Return the [X, Y] coordinate for the center point of the cell that contains the specified text.  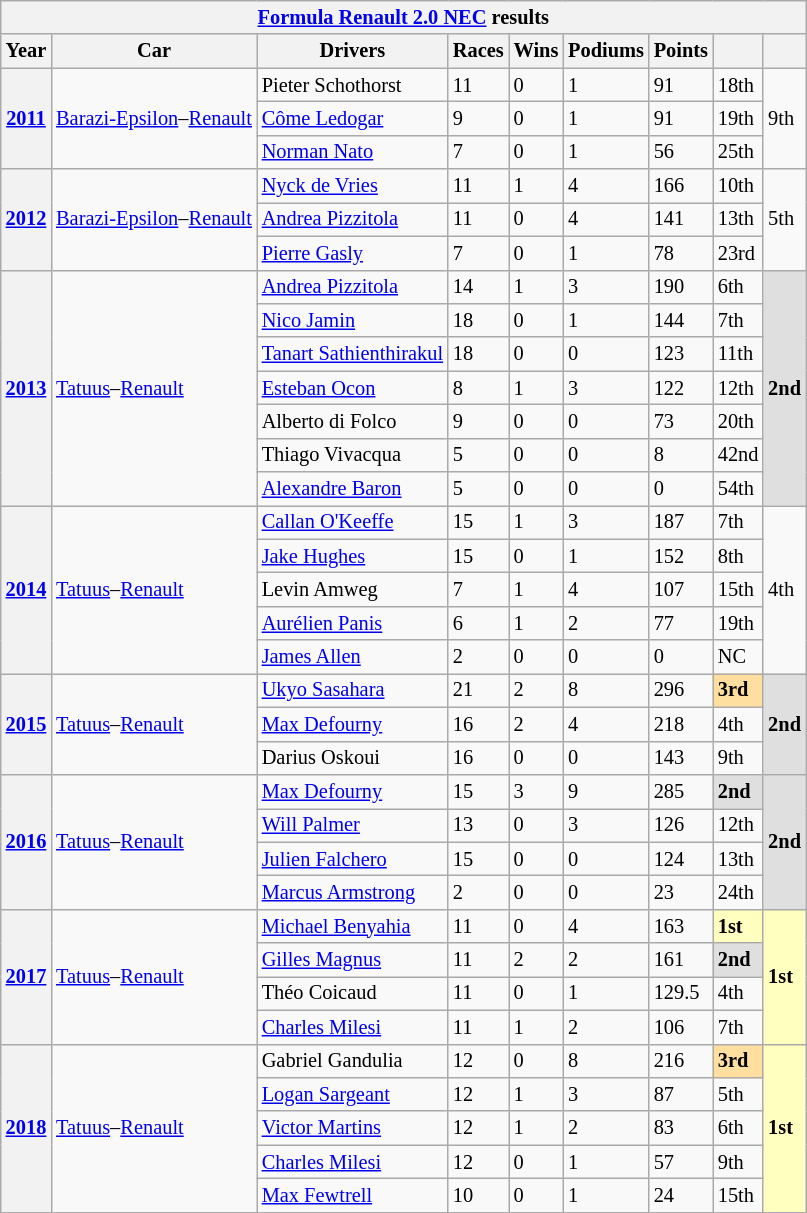
21 [478, 690]
126 [681, 825]
Nyck de Vries [352, 186]
Levin Amweg [352, 589]
83 [681, 1128]
2013 [26, 388]
122 [681, 388]
Jake Hughes [352, 556]
Théo Coicaud [352, 993]
Esteban Ocon [352, 388]
Darius Oskoui [352, 758]
James Allen [352, 657]
73 [681, 421]
11th [738, 354]
10 [478, 1195]
10th [738, 186]
57 [681, 1162]
106 [681, 1027]
Michael Benyahia [352, 926]
161 [681, 960]
129.5 [681, 993]
216 [681, 1061]
Wins [536, 51]
123 [681, 354]
Marcus Armstrong [352, 892]
152 [681, 556]
Tanart Sathienthirakul [352, 354]
143 [681, 758]
Formula Renault 2.0 NEC results [404, 17]
Aurélien Panis [352, 623]
Victor Martins [352, 1128]
23rd [738, 253]
13 [478, 825]
Drivers [352, 51]
42nd [738, 455]
163 [681, 926]
144 [681, 320]
Julien Falchero [352, 859]
Ukyo Sasahara [352, 690]
107 [681, 589]
54th [738, 489]
Norman Nato [352, 152]
20th [738, 421]
166 [681, 186]
2011 [26, 118]
141 [681, 219]
78 [681, 253]
Will Palmer [352, 825]
8th [738, 556]
296 [681, 690]
Gabriel Gandulia [352, 1061]
2014 [26, 589]
Podiums [606, 51]
24th [738, 892]
Points [681, 51]
25th [738, 152]
2016 [26, 842]
190 [681, 287]
Côme Ledogar [352, 118]
285 [681, 791]
Callan O'Keeffe [352, 522]
Races [478, 51]
Year [26, 51]
Car [154, 51]
56 [681, 152]
23 [681, 892]
6 [478, 623]
Alberto di Folco [352, 421]
Gilles Magnus [352, 960]
2017 [26, 976]
77 [681, 623]
NC [738, 657]
Pieter Schothorst [352, 85]
18th [738, 85]
87 [681, 1094]
Nico Jamin [352, 320]
218 [681, 724]
2012 [26, 220]
Logan Sargeant [352, 1094]
Max Fewtrell [352, 1195]
2018 [26, 1128]
Thiago Vivacqua [352, 455]
24 [681, 1195]
Alexandre Baron [352, 489]
124 [681, 859]
2015 [26, 724]
Pierre Gasly [352, 253]
187 [681, 522]
14 [478, 287]
